Return the [X, Y] coordinate for the center point of the cell that contains the specified text.  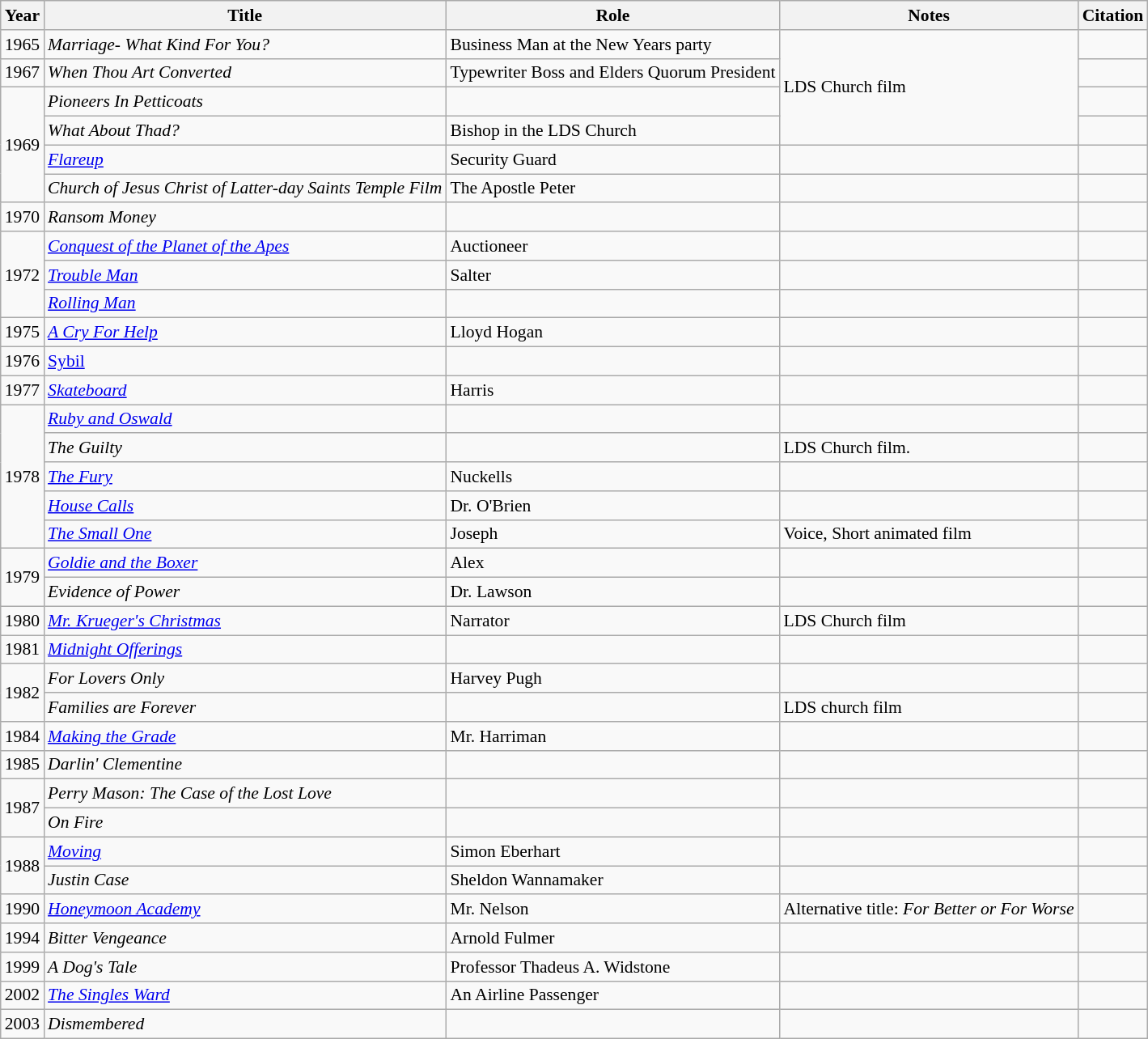
1980 [23, 621]
Security Guard [612, 159]
Typewriter Boss and Elders Quorum President [612, 73]
Bitter Vengeance [244, 938]
Moving [244, 851]
What About Thad? [244, 131]
1975 [23, 333]
Role [612, 15]
Narrator [612, 621]
1994 [23, 938]
Skateboard [244, 390]
Mr. Nelson [612, 910]
The Singles Ward [244, 995]
An Airline Passenger [612, 995]
Title [244, 15]
1982 [23, 693]
Harvey Pugh [612, 679]
Business Man at the New Years party [612, 45]
Alternative title: For Better or For Worse [929, 910]
1987 [23, 808]
Flareup [244, 159]
A Dog's Tale [244, 967]
Arnold Fulmer [612, 938]
Pioneers In Petticoats [244, 102]
1965 [23, 45]
1999 [23, 967]
1988 [23, 866]
Darlin' Clementine [244, 765]
Year [23, 15]
Mr. Krueger's Christmas [244, 621]
Citation [1113, 15]
Ruby and Oswald [244, 419]
1978 [23, 477]
House Calls [244, 506]
Notes [929, 15]
Honeymoon Academy [244, 910]
Ransom Money [244, 218]
The Guilty [244, 448]
1977 [23, 390]
On Fire [244, 823]
1984 [23, 736]
Bishop in the LDS Church [612, 131]
1981 [23, 650]
Rolling Man [244, 303]
Professor Thadeus A. Widstone [612, 967]
Marriage- What Kind For You? [244, 45]
Alex [612, 563]
2002 [23, 995]
Sybil [244, 362]
1990 [23, 910]
Harris [612, 390]
Making the Grade [244, 736]
The Apostle Peter [612, 189]
Goldie and the Boxer [244, 563]
Simon Eberhart [612, 851]
Dr. Lawson [612, 592]
When Thou Art Converted [244, 73]
1985 [23, 765]
Midnight Offerings [244, 650]
2003 [23, 1024]
Auctioneer [612, 246]
1979 [23, 578]
Joseph [612, 534]
Lloyd Hogan [612, 333]
The Fury [244, 477]
Dr. O'Brien [612, 506]
Conquest of the Planet of the Apes [244, 246]
A Cry For Help [244, 333]
1969 [23, 145]
Trouble Man [244, 275]
1972 [23, 275]
For Lovers Only [244, 679]
Families are Forever [244, 707]
LDS church film [929, 707]
Dismembered [244, 1024]
Justin Case [244, 880]
Mr. Harriman [612, 736]
1976 [23, 362]
The Small One [244, 534]
Evidence of Power [244, 592]
Nuckells [612, 477]
Perry Mason: The Case of the Lost Love [244, 794]
Church of Jesus Christ of Latter-day Saints Temple Film [244, 189]
1970 [23, 218]
Salter [612, 275]
Voice, Short animated film [929, 534]
LDS Church film. [929, 448]
1967 [23, 73]
Sheldon Wannamaker [612, 880]
